Find where the given text appears and provide that cell's center as (x, y) coordinate. 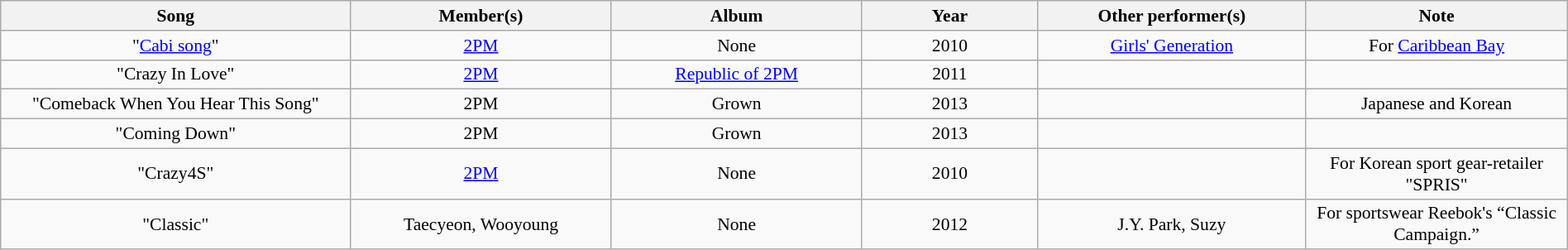
For Korean sport gear-retailer "SPRIS" (1437, 174)
Girls' Generation (1172, 45)
Republic of 2PM (736, 75)
2012 (949, 224)
"Coming Down" (175, 133)
For Caribbean Bay (1437, 45)
Member(s) (481, 16)
For sportswear Reebok's “Classic Campaign.” (1437, 224)
"Comeback When You Hear This Song" (175, 104)
Taecyeon, Wooyoung (481, 224)
Album (736, 16)
Note (1437, 16)
"Crazy4S" (175, 174)
J.Y. Park, Suzy (1172, 224)
2011 (949, 75)
"Cabi song" (175, 45)
Song (175, 16)
"Crazy In Love" (175, 75)
Other performer(s) (1172, 16)
"Classic" (175, 224)
Japanese and Korean (1437, 104)
Year (949, 16)
